Provide the (x, y) coordinate of the cell's center where the given text is located.  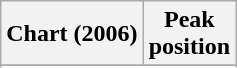
Peakposition (189, 34)
Chart (2006) (72, 34)
